Output the (x, y) coordinate of the center of the cell containing the given text.  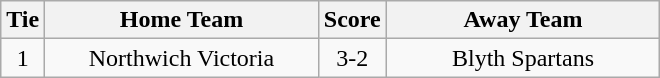
Northwich Victoria (182, 58)
Away Team (523, 20)
Home Team (182, 20)
1 (23, 58)
Tie (23, 20)
Score (352, 20)
Blyth Spartans (523, 58)
3-2 (352, 58)
